Output the (X, Y) coordinate of the center of the cell containing the given text.  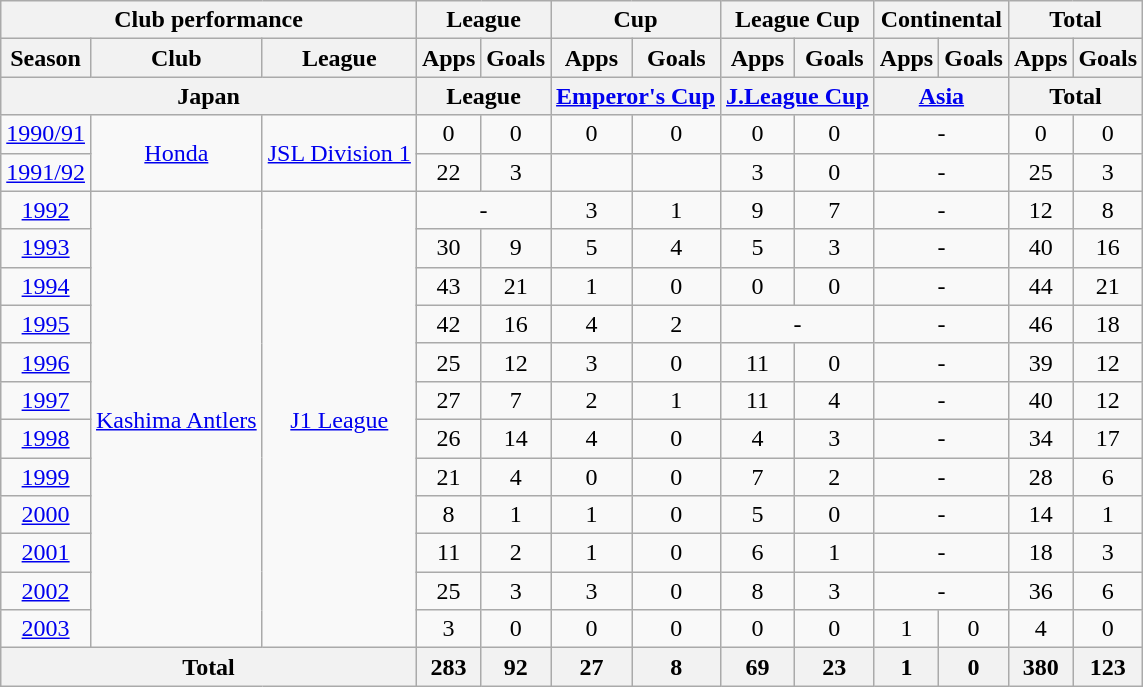
Japan (209, 96)
Asia (941, 96)
Continental (941, 20)
17 (1108, 438)
Cup (636, 20)
1998 (46, 438)
League Cup (798, 20)
Season (46, 58)
30 (448, 248)
283 (448, 667)
1995 (46, 324)
2002 (46, 591)
34 (1040, 438)
69 (758, 667)
Honda (176, 153)
26 (448, 438)
1994 (46, 286)
1990/91 (46, 134)
44 (1040, 286)
39 (1040, 362)
1991/92 (46, 172)
1997 (46, 400)
1993 (46, 248)
28 (1040, 477)
Emperor's Cup (636, 96)
2003 (46, 629)
1992 (46, 210)
Club (176, 58)
JSL Division 1 (339, 153)
Kashima Antlers (176, 420)
2001 (46, 553)
Club performance (209, 20)
380 (1040, 667)
46 (1040, 324)
J1 League (339, 420)
36 (1040, 591)
J.League Cup (798, 96)
2000 (46, 515)
123 (1108, 667)
42 (448, 324)
1996 (46, 362)
92 (516, 667)
22 (448, 172)
43 (448, 286)
1999 (46, 477)
23 (834, 667)
